Detect which cell encompasses the target text, then output its [X, Y] center coordinate. 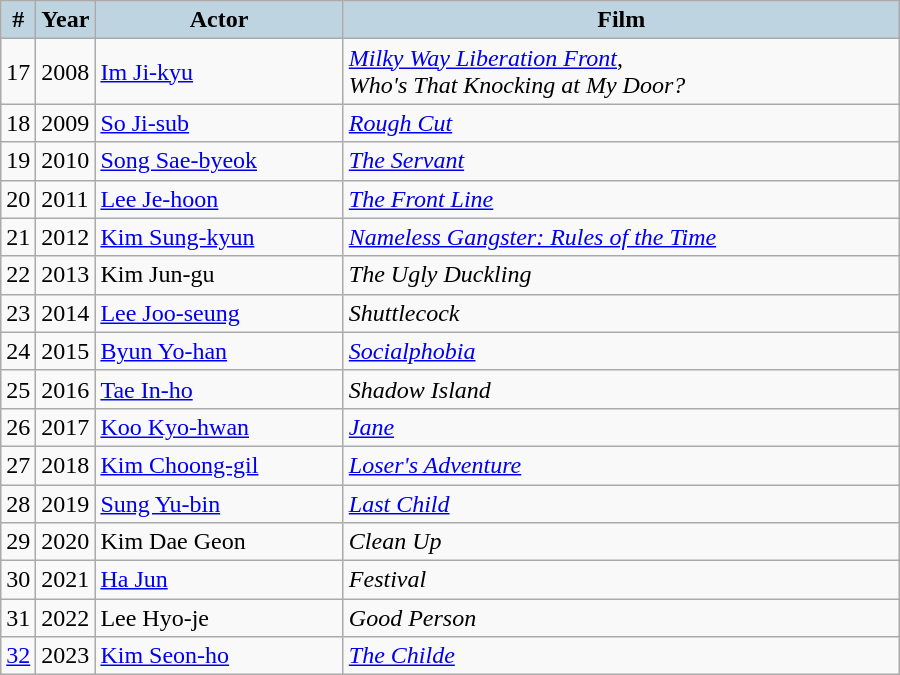
2016 [66, 389]
Lee Hyo-je [219, 618]
The Childe [621, 656]
18 [18, 123]
2018 [66, 465]
So Ji-sub [219, 123]
Milky Way Liberation Front, Who's That Knocking at My Door? [621, 72]
2023 [66, 656]
Actor [219, 20]
2021 [66, 580]
2017 [66, 427]
24 [18, 351]
Lee Joo-seung [219, 313]
Film [621, 20]
The Servant [621, 161]
19 [18, 161]
2011 [66, 199]
28 [18, 503]
25 [18, 389]
Tae In-ho [219, 389]
17 [18, 72]
31 [18, 618]
Kim Sung-kyun [219, 237]
Socialphobia [621, 351]
Kim Dae Geon [219, 542]
2014 [66, 313]
Jane [621, 427]
27 [18, 465]
Festival [621, 580]
Shuttlecock [621, 313]
# [18, 20]
Shadow Island [621, 389]
20 [18, 199]
2013 [66, 275]
The Front Line [621, 199]
21 [18, 237]
Nameless Gangster: Rules of the Time [621, 237]
Song Sae-byeok [219, 161]
2015 [66, 351]
Kim Choong-gil [219, 465]
2020 [66, 542]
2019 [66, 503]
Year [66, 20]
Sung Yu-bin [219, 503]
Rough Cut [621, 123]
Lee Je-hoon [219, 199]
Koo Kyo-hwan [219, 427]
32 [18, 656]
Kim Jun-gu [219, 275]
22 [18, 275]
Last Child [621, 503]
2022 [66, 618]
2012 [66, 237]
The Ugly Duckling [621, 275]
Kim Seon-ho [219, 656]
Byun Yo-han [219, 351]
2009 [66, 123]
Clean Up [621, 542]
26 [18, 427]
Loser's Adventure [621, 465]
Im Ji-kyu [219, 72]
Ha Jun [219, 580]
2010 [66, 161]
29 [18, 542]
Good Person [621, 618]
23 [18, 313]
30 [18, 580]
2008 [66, 72]
